Return the (x, y) coordinate for the center point of the cell that contains the specified text.  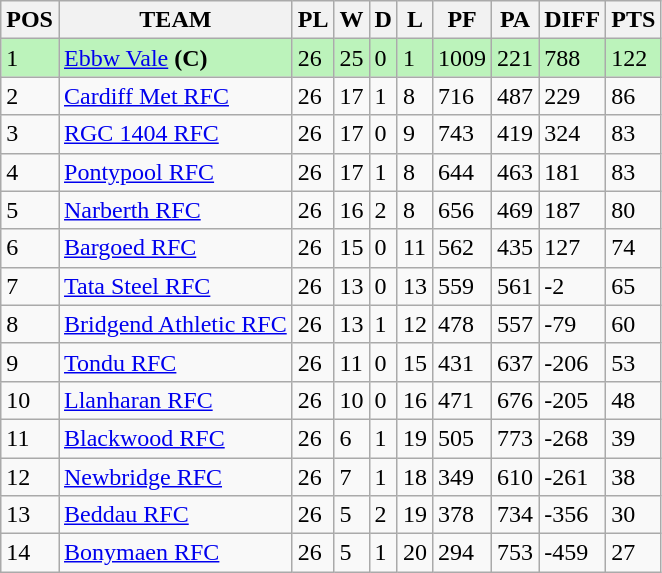
378 (462, 515)
86 (634, 96)
676 (516, 400)
60 (634, 324)
734 (516, 515)
743 (462, 134)
Beddau RFC (175, 515)
644 (462, 172)
561 (516, 286)
294 (462, 553)
788 (572, 58)
187 (572, 210)
18 (414, 477)
716 (462, 96)
65 (634, 286)
557 (516, 324)
14 (30, 553)
-206 (572, 362)
-79 (572, 324)
463 (516, 172)
20 (414, 553)
559 (462, 286)
Cardiff Met RFC (175, 96)
38 (634, 477)
-261 (572, 477)
4 (30, 172)
-356 (572, 515)
53 (634, 362)
80 (634, 210)
562 (462, 248)
Tata Steel RFC (175, 286)
Tondu RFC (175, 362)
753 (516, 553)
221 (516, 58)
Blackwood RFC (175, 438)
349 (462, 477)
471 (462, 400)
PA (516, 20)
D (383, 20)
431 (462, 362)
30 (634, 515)
L (414, 20)
469 (516, 210)
3 (30, 134)
Newbridge RFC (175, 477)
PTS (634, 20)
478 (462, 324)
-268 (572, 438)
127 (572, 248)
637 (516, 362)
505 (462, 438)
Narberth RFC (175, 210)
W (352, 20)
PL (313, 20)
487 (516, 96)
-459 (572, 553)
-2 (572, 286)
773 (516, 438)
39 (634, 438)
POS (30, 20)
RGC 1404 RFC (175, 134)
435 (516, 248)
Bridgend Athletic RFC (175, 324)
610 (516, 477)
25 (352, 58)
122 (634, 58)
-205 (572, 400)
229 (572, 96)
Ebbw Vale (C) (175, 58)
27 (634, 553)
Bargoed RFC (175, 248)
181 (572, 172)
324 (572, 134)
1009 (462, 58)
TEAM (175, 20)
Llanharan RFC (175, 400)
Pontypool RFC (175, 172)
Bonymaen RFC (175, 553)
419 (516, 134)
656 (462, 210)
PF (462, 20)
DIFF (572, 20)
48 (634, 400)
74 (634, 248)
